Pinpoint the cell where the given text exists, returning its (x, y) midpoint coordinate. 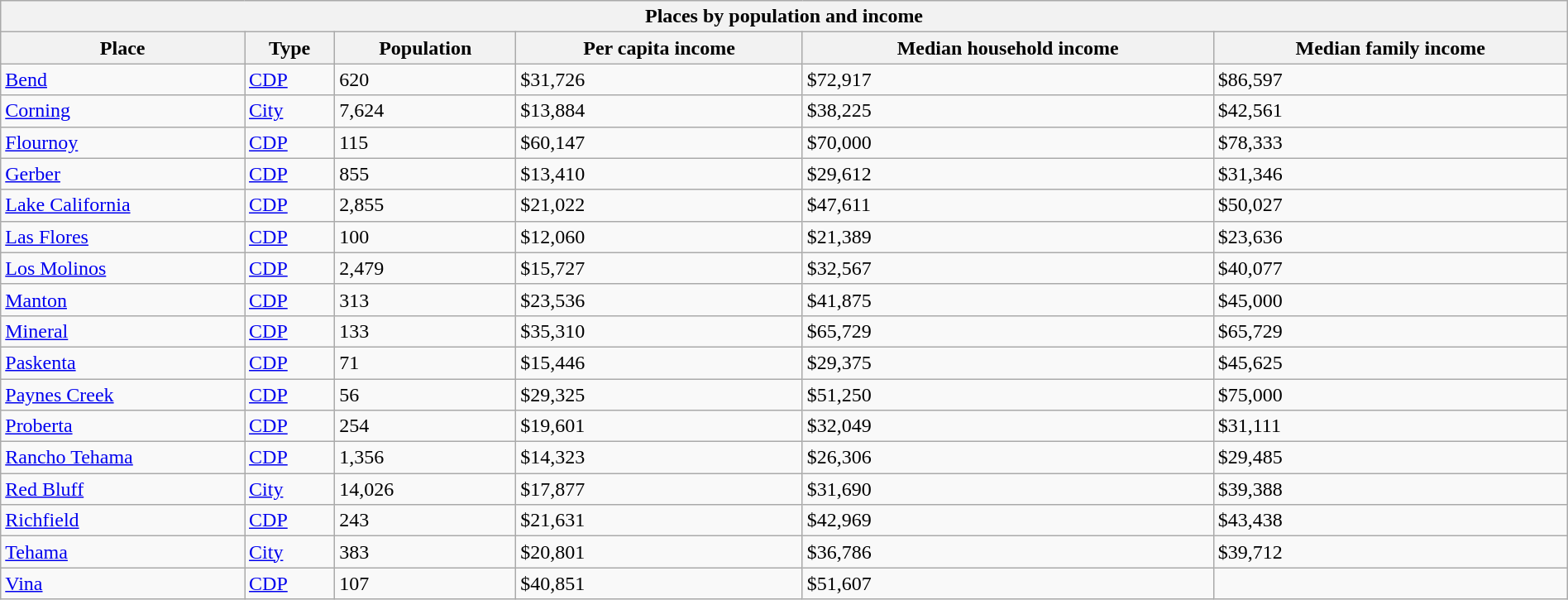
313 (425, 300)
71 (425, 362)
$50,027 (1390, 205)
$21,389 (1007, 237)
$40,851 (659, 583)
$38,225 (1007, 111)
2,479 (425, 268)
7,624 (425, 111)
$31,690 (1007, 489)
2,855 (425, 205)
$78,333 (1390, 142)
Rancho Tehama (122, 458)
$29,485 (1390, 458)
$45,000 (1390, 300)
115 (425, 142)
$47,611 (1007, 205)
Gerber (122, 174)
Tehama (122, 552)
Per capita income (659, 48)
14,026 (425, 489)
Proberta (122, 426)
$86,597 (1390, 79)
$15,727 (659, 268)
$14,323 (659, 458)
243 (425, 521)
56 (425, 395)
Places by population and income (784, 17)
$32,049 (1007, 426)
$17,877 (659, 489)
Red Bluff (122, 489)
$51,607 (1007, 583)
Median family income (1390, 48)
$19,601 (659, 426)
Paynes Creek (122, 395)
254 (425, 426)
$31,346 (1390, 174)
$43,438 (1390, 521)
Paskenta (122, 362)
$26,306 (1007, 458)
$42,561 (1390, 111)
Manton (122, 300)
Bend (122, 79)
Population (425, 48)
$23,636 (1390, 237)
855 (425, 174)
$29,375 (1007, 362)
$13,410 (659, 174)
$21,631 (659, 521)
$41,875 (1007, 300)
$31,726 (659, 79)
$42,969 (1007, 521)
$29,325 (659, 395)
Richfield (122, 521)
$15,446 (659, 362)
Mineral (122, 331)
1,356 (425, 458)
383 (425, 552)
$39,388 (1390, 489)
133 (425, 331)
620 (425, 79)
$35,310 (659, 331)
Corning (122, 111)
$31,111 (1390, 426)
$23,536 (659, 300)
$51,250 (1007, 395)
$36,786 (1007, 552)
Lake California (122, 205)
$40,077 (1390, 268)
$32,567 (1007, 268)
Type (289, 48)
Flournoy (122, 142)
Median household income (1007, 48)
$21,022 (659, 205)
107 (425, 583)
$39,712 (1390, 552)
Los Molinos (122, 268)
Vina (122, 583)
$70,000 (1007, 142)
Place (122, 48)
$12,060 (659, 237)
Las Flores (122, 237)
$20,801 (659, 552)
$60,147 (659, 142)
$75,000 (1390, 395)
100 (425, 237)
$29,612 (1007, 174)
$72,917 (1007, 79)
$45,625 (1390, 362)
$13,884 (659, 111)
